Identify which cell holds the provided text, then report its [X, Y] central coordinate. 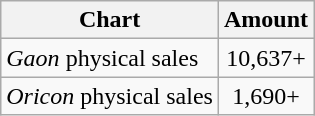
Amount [266, 20]
10,637+ [266, 58]
1,690+ [266, 96]
Oricon physical sales [110, 96]
Chart [110, 20]
Gaon physical sales [110, 58]
